Return the [X, Y] coordinate for the center point of the cell that contains the specified text.  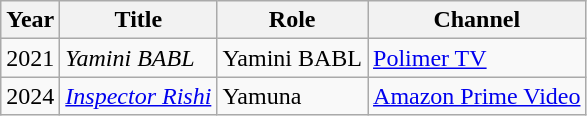
Title [138, 20]
Role [292, 20]
Amazon Prime Video [477, 96]
2024 [30, 96]
Year [30, 20]
Yamuna [292, 96]
Channel [477, 20]
Inspector Rishi [138, 96]
2021 [30, 58]
Polimer TV [477, 58]
